Capture the cell that displays the provided text and extract its (x, y) central coordinate. 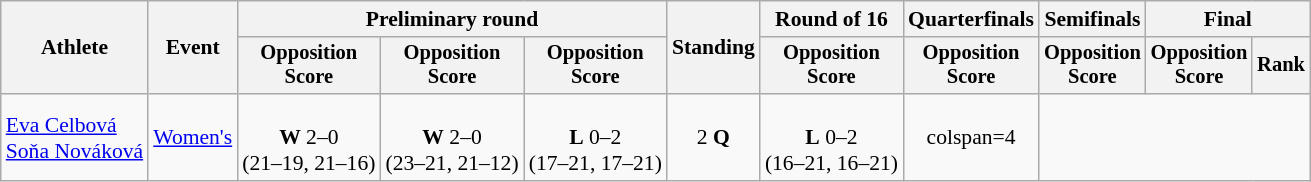
Preliminary round (452, 19)
Women's (192, 138)
Quarterfinals (971, 19)
2 Q (714, 138)
Final (1228, 19)
W 2–0(23–21, 21–12) (452, 138)
Athlete (74, 48)
Round of 16 (832, 19)
Rank (1281, 66)
W 2–0(21–19, 21–16) (308, 138)
L 0–2(16–21, 16–21) (832, 138)
Standing (714, 48)
Eva CelbováSoňa Nováková (74, 138)
Semifinals (1092, 19)
L 0–2(17–21, 17–21) (596, 138)
colspan=4 (971, 138)
Event (192, 48)
